Locate the cell with the specified text and output its [x, y] center coordinate. 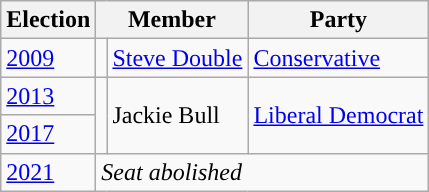
Steve Double [178, 58]
Election [48, 20]
Party [338, 20]
Seat abolished [262, 172]
2021 [48, 172]
2017 [48, 134]
2013 [48, 96]
Liberal Democrat [338, 115]
2009 [48, 58]
Member [172, 20]
Jackie Bull [178, 115]
Conservative [338, 58]
